Output the [x, y] coordinate of the center of the cell containing the given text.  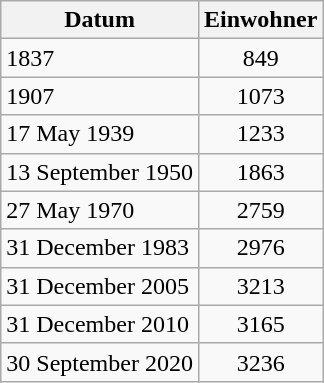
1863 [260, 172]
2976 [260, 248]
3213 [260, 286]
3165 [260, 324]
30 September 2020 [100, 362]
Datum [100, 20]
Einwohner [260, 20]
17 May 1939 [100, 134]
3236 [260, 362]
1907 [100, 96]
1233 [260, 134]
31 December 1983 [100, 248]
13 September 1950 [100, 172]
849 [260, 58]
1073 [260, 96]
1837 [100, 58]
27 May 1970 [100, 210]
31 December 2010 [100, 324]
31 December 2005 [100, 286]
2759 [260, 210]
